Capture the cell that displays the provided text and extract its [X, Y] central coordinate. 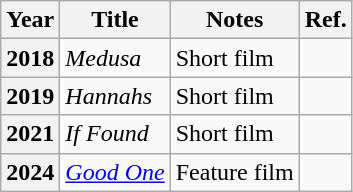
Hannahs [115, 96]
Year [30, 20]
Title [115, 20]
2024 [30, 172]
2021 [30, 134]
Ref. [326, 20]
If Found [115, 134]
Medusa [115, 58]
Good One [115, 172]
2019 [30, 96]
Feature film [234, 172]
2018 [30, 58]
Notes [234, 20]
